For the text-containing cell, return its midpoint in [X, Y] coordinate format. 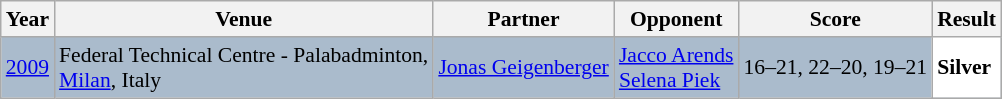
16–21, 22–20, 19–21 [835, 68]
2009 [28, 68]
Opponent [676, 19]
Score [835, 19]
Silver [966, 68]
Jonas Geigenberger [524, 68]
Partner [524, 19]
Federal Technical Centre - Palabadminton,Milan, Italy [244, 68]
Year [28, 19]
Venue [244, 19]
Jacco Arends Selena Piek [676, 68]
Result [966, 19]
